Extract the (X, Y) coordinate from the center of the cell holding the provided text.  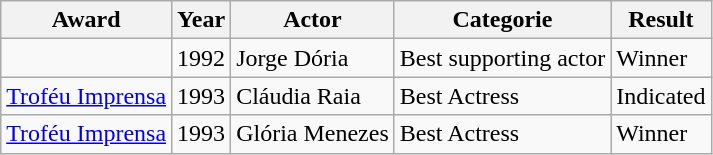
Cláudia Raia (313, 96)
Jorge Dória (313, 58)
Award (86, 20)
Categorie (502, 20)
Indicated (661, 96)
Actor (313, 20)
Result (661, 20)
Year (202, 20)
Glória Menezes (313, 134)
Best supporting actor (502, 58)
1992 (202, 58)
